Determine the [X, Y] coordinate at the center of the cell enclosing the given text.  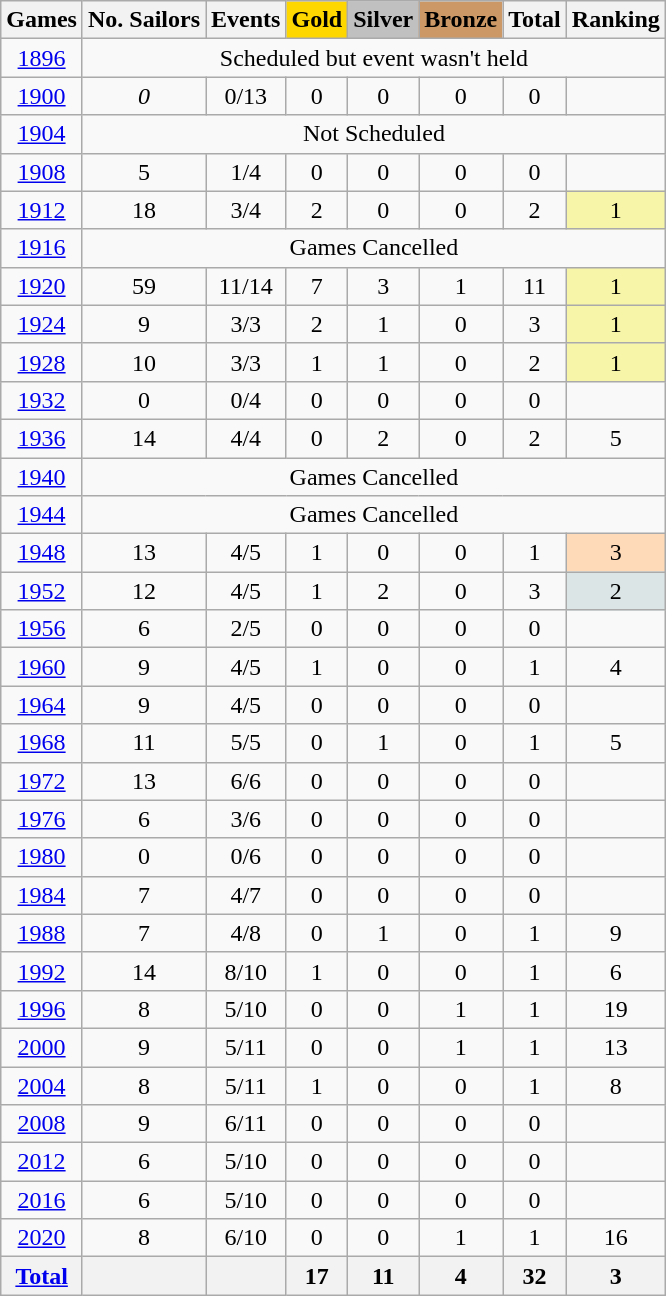
1920 [42, 286]
1984 [42, 895]
2012 [42, 1162]
4/7 [246, 895]
1912 [42, 210]
12 [144, 591]
19 [616, 1009]
1924 [42, 324]
6/6 [246, 781]
11/14 [246, 286]
2016 [42, 1200]
1904 [42, 134]
Ranking [616, 20]
No. Sailors [144, 20]
1916 [42, 248]
17 [317, 1276]
1932 [42, 400]
3/6 [246, 819]
Not Scheduled [374, 134]
1944 [42, 515]
10 [144, 362]
2004 [42, 1085]
Scheduled but event wasn't held [374, 58]
1896 [42, 58]
1968 [42, 743]
1980 [42, 857]
1928 [42, 362]
2000 [42, 1047]
5/5 [246, 743]
8/10 [246, 971]
0/4 [246, 400]
2/5 [246, 629]
0/6 [246, 857]
1900 [42, 96]
16 [616, 1238]
4/4 [246, 438]
Games [42, 20]
Events [246, 20]
1992 [42, 971]
59 [144, 286]
3/4 [246, 210]
1936 [42, 438]
1940 [42, 477]
Gold [317, 20]
1952 [42, 591]
4/8 [246, 933]
1996 [42, 1009]
1948 [42, 553]
Silver [384, 20]
18 [144, 210]
1/4 [246, 172]
Bronze [461, 20]
1976 [42, 819]
1964 [42, 705]
1988 [42, 933]
1956 [42, 629]
6/11 [246, 1124]
6/10 [246, 1238]
2008 [42, 1124]
32 [535, 1276]
1908 [42, 172]
1960 [42, 667]
1972 [42, 781]
2020 [42, 1238]
0/13 [246, 96]
